From the cell containing the given text, extract its center point as (x, y) coordinate. 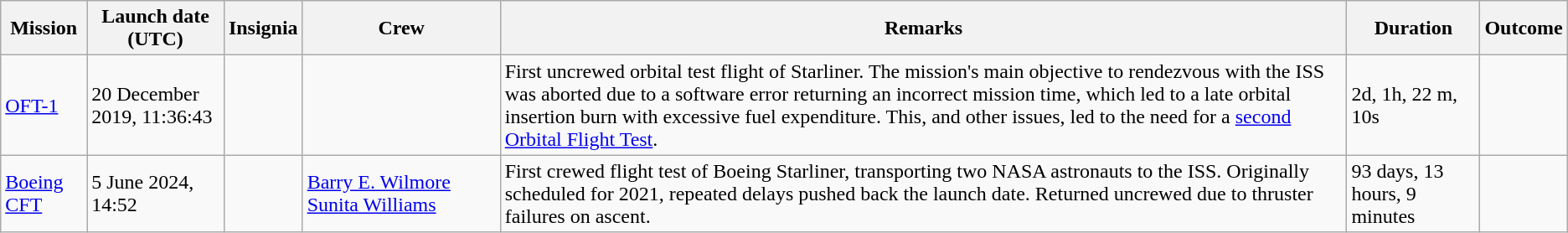
Launch date(UTC) (156, 28)
Remarks (923, 28)
Boeing CFT (44, 194)
93 days, 13 hours, 9 minutes (1414, 194)
Outcome (1524, 28)
20 December 2019, 11:36:43 (156, 106)
Duration (1414, 28)
Insignia (263, 28)
OFT-1 (44, 106)
Crew (401, 28)
2d, 1h, 22 m, 10s (1414, 106)
Barry E. Wilmore Sunita Williams (401, 194)
5 June 2024, 14:52 (156, 194)
Mission (44, 28)
